Return the [X, Y] coordinate for the center point of the cell that contains the specified text.  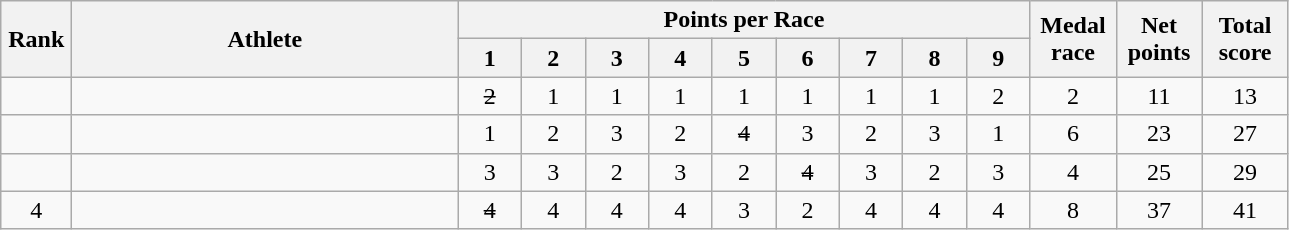
5 [744, 58]
23 [1159, 134]
Net points [1159, 39]
Total score [1245, 39]
41 [1245, 210]
37 [1159, 210]
13 [1245, 96]
27 [1245, 134]
29 [1245, 172]
7 [871, 58]
9 [998, 58]
Points per Race [744, 20]
Medal race [1073, 39]
25 [1159, 172]
Rank [36, 39]
11 [1159, 96]
Athlete [265, 39]
